Return (X, Y) of the center of cell containing provided text 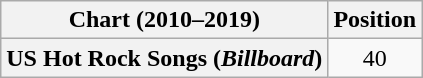
US Hot Rock Songs (Billboard) (164, 58)
Chart (2010–2019) (164, 20)
Position (375, 20)
40 (375, 58)
